Return the [X, Y] coordinate for the center point of the cell that contains the specified text.  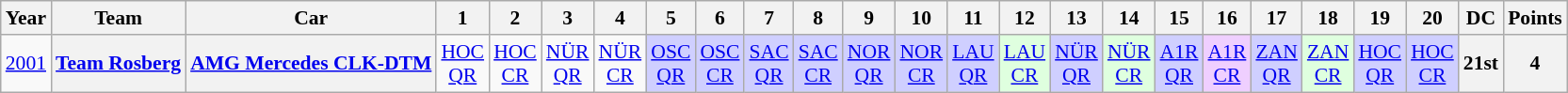
2 [515, 18]
LAUQR [973, 64]
8 [818, 18]
1 [462, 18]
17 [1276, 18]
A1RQR [1179, 64]
9 [869, 18]
Team Rosberg [119, 64]
6 [719, 18]
SACCR [818, 64]
DC [1480, 18]
Points [1535, 18]
LAUCR [1025, 64]
A1RCR [1226, 64]
ZANQR [1276, 64]
Team [119, 18]
3 [568, 18]
11 [973, 18]
19 [1380, 18]
2001 [26, 64]
5 [671, 18]
OSCQR [671, 64]
ZANCR [1328, 64]
12 [1025, 18]
7 [768, 18]
NORCR [921, 64]
10 [921, 18]
16 [1226, 18]
15 [1179, 18]
AMG Mercedes CLK-DTM [311, 64]
20 [1432, 18]
Year [26, 18]
OSCCR [719, 64]
13 [1076, 18]
21st [1480, 64]
SACQR [768, 64]
Car [311, 18]
NORQR [869, 64]
14 [1129, 18]
18 [1328, 18]
